Determine the (x, y) coordinate at the center of the cell enclosing the given text.  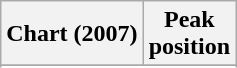
Peakposition (189, 34)
Chart (2007) (72, 34)
